Determine the (X, Y) coordinate at the center of the cell enclosing the given text.  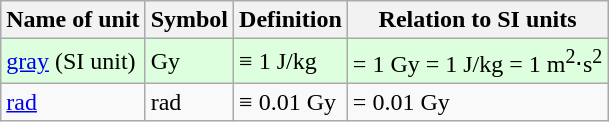
= 0.01 Gy (478, 102)
Symbol (189, 20)
≡ 1 J/kg (291, 62)
Gy (189, 62)
≡ 0.01 Gy (291, 102)
gray (SI unit) (73, 62)
Relation to SI units (478, 20)
= 1 Gy = 1 J/kg = 1 m2⋅s2 (478, 62)
Definition (291, 20)
Name of unit (73, 20)
